Return [x, y] of the center of cell containing provided text 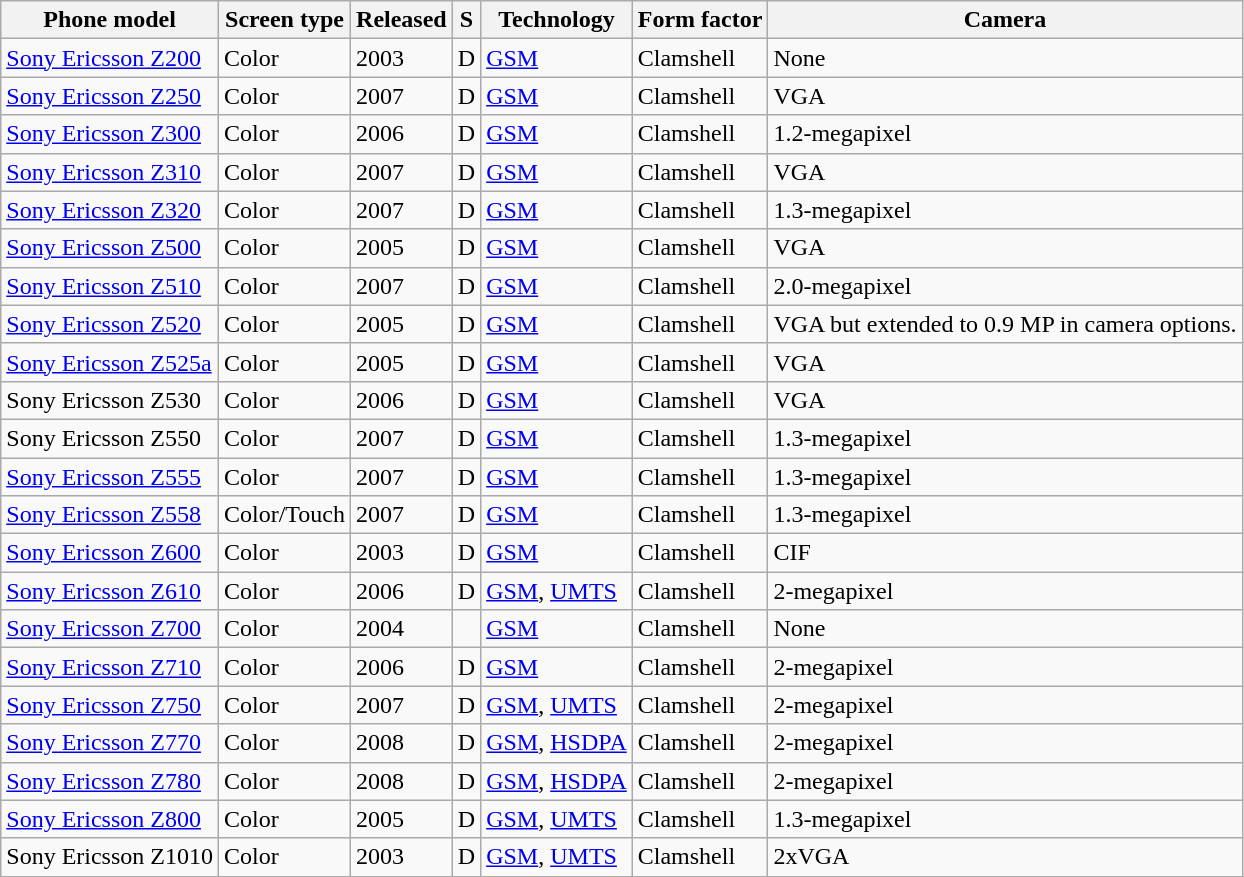
Sony Ericsson Z700 [110, 629]
Sony Ericsson Z520 [110, 324]
Technology [557, 20]
Sony Ericsson Z250 [110, 96]
Screen type [284, 20]
2.0-megapixel [1005, 286]
Sony Ericsson Z558 [110, 515]
Sony Ericsson Z600 [110, 553]
Sony Ericsson Z510 [110, 286]
Sony Ericsson Z550 [110, 438]
CIF [1005, 553]
Sony Ericsson Z750 [110, 705]
Sony Ericsson Z525a [110, 362]
Sony Ericsson Z770 [110, 743]
Camera [1005, 20]
1.2-megapixel [1005, 134]
2xVGA [1005, 857]
Phone model [110, 20]
Sony Ericsson Z320 [110, 210]
Sony Ericsson Z500 [110, 248]
Sony Ericsson Z310 [110, 172]
Released [402, 20]
Sony Ericsson Z555 [110, 477]
Sony Ericsson Z1010 [110, 857]
2004 [402, 629]
Sony Ericsson Z530 [110, 400]
Sony Ericsson Z610 [110, 591]
VGA but extended to 0.9 MP in camera options. [1005, 324]
Sony Ericsson Z800 [110, 819]
S [466, 20]
Sony Ericsson Z200 [110, 58]
Sony Ericsson Z300 [110, 134]
Sony Ericsson Z710 [110, 667]
Sony Ericsson Z780 [110, 781]
Color/Touch [284, 515]
Form factor [700, 20]
